Scan for the cell matching the given text and deliver its (X, Y) coordinate at center. 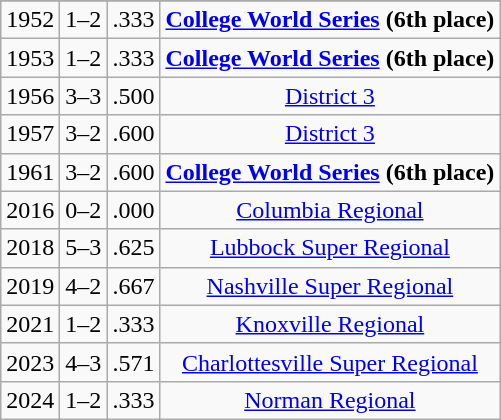
3–3 (84, 96)
2016 (30, 210)
.571 (134, 362)
Norman Regional (330, 400)
5–3 (84, 248)
2021 (30, 324)
2019 (30, 286)
.000 (134, 210)
1956 (30, 96)
1957 (30, 134)
0–2 (84, 210)
Columbia Regional (330, 210)
Nashville Super Regional (330, 286)
4–3 (84, 362)
.625 (134, 248)
1953 (30, 58)
2024 (30, 400)
Knoxville Regional (330, 324)
2023 (30, 362)
.667 (134, 286)
4–2 (84, 286)
2018 (30, 248)
Lubbock Super Regional (330, 248)
Charlottesville Super Regional (330, 362)
1961 (30, 172)
1952 (30, 20)
.500 (134, 96)
